Provide the (x, y) coordinate of the cell's center where the given text is located.  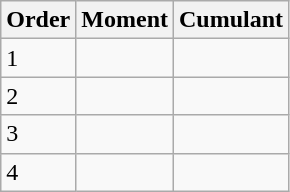
2 (38, 96)
1 (38, 58)
Order (38, 20)
4 (38, 172)
3 (38, 134)
Moment (125, 20)
Cumulant (232, 20)
